Locate the cell with the specified text and output its [X, Y] center coordinate. 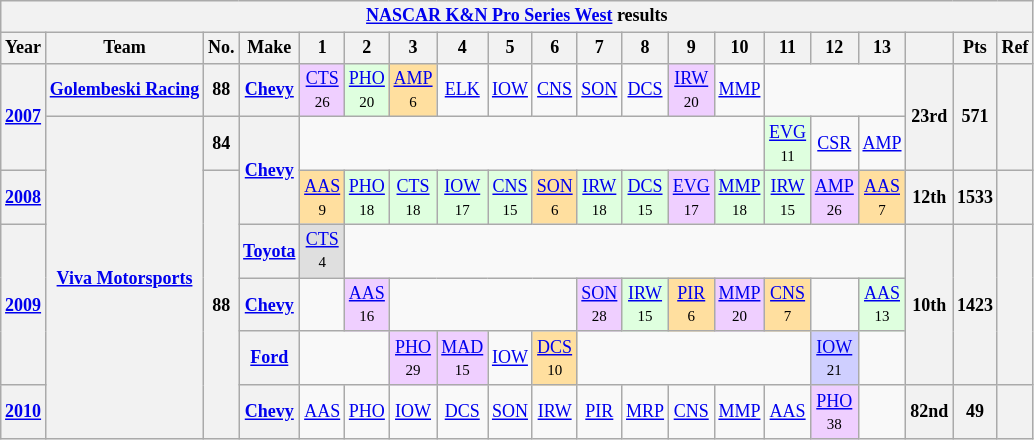
PHO 29 [413, 358]
CTS 18 [413, 197]
Team [124, 48]
IRW [554, 412]
CSR [834, 144]
IRW 18 [600, 197]
571 [976, 116]
1 [322, 48]
82nd [930, 412]
DCS 15 [646, 197]
IOW 21 [834, 358]
DCS 10 [554, 358]
7 [600, 48]
11 [788, 48]
1533 [976, 197]
ELK [462, 90]
CNS 15 [510, 197]
CTS 4 [322, 251]
SON 6 [554, 197]
6 [554, 48]
AMP 6 [413, 90]
PHO 38 [834, 412]
MAD 15 [462, 358]
AAS 7 [882, 197]
PHO 18 [368, 197]
4 [462, 48]
PHO [368, 412]
Ford [270, 358]
Viva Motorsports [124, 278]
PIR [600, 412]
13 [882, 48]
5 [510, 48]
Pts [976, 48]
84 [222, 144]
12th [930, 197]
EVG 17 [691, 197]
10th [930, 304]
AAS 16 [368, 305]
No. [222, 48]
NASCAR K&N Pro Series West results [517, 16]
AMP [882, 144]
2008 [24, 197]
Year [24, 48]
PIR 6 [691, 305]
1423 [976, 304]
2 [368, 48]
9 [691, 48]
AAS 13 [882, 305]
12 [834, 48]
49 [976, 412]
2009 [24, 304]
Ref [1015, 48]
MMP 18 [740, 197]
AAS 9 [322, 197]
MRP [646, 412]
8 [646, 48]
3 [413, 48]
SON 28 [600, 305]
10 [740, 48]
2007 [24, 116]
CNS 7 [788, 305]
Toyota [270, 251]
CTS 26 [322, 90]
AMP 26 [834, 197]
IOW 17 [462, 197]
2010 [24, 412]
Make [270, 48]
MMP 20 [740, 305]
EVG 11 [788, 144]
Golembeski Racing [124, 90]
PHO 20 [368, 90]
23rd [930, 116]
IRW 20 [691, 90]
